For the text-containing cell, return its midpoint in [x, y] coordinate format. 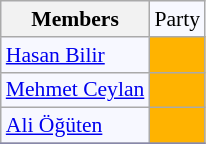
Hasan Bilir [76, 55]
Party [177, 19]
Members [76, 19]
Ali Öğüten [76, 126]
Mehmet Ceylan [76, 90]
